For the text-containing cell, return its midpoint in (x, y) coordinate format. 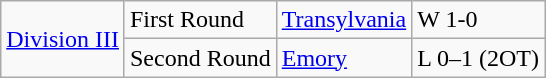
Second Round (200, 58)
Division III (63, 39)
First Round (200, 20)
L 0–1 (2OT) (478, 58)
Transylvania (344, 20)
Emory (344, 58)
W 1-0 (478, 20)
